Detect which cell encompasses the target text, then output its [x, y] center coordinate. 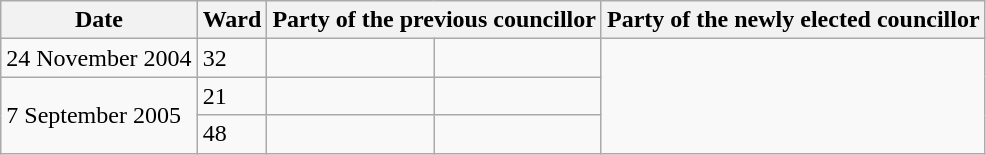
24 November 2004 [99, 58]
Party of the previous councillor [434, 20]
21 [232, 96]
Party of the newly elected councillor [793, 20]
32 [232, 58]
Ward [232, 20]
Date [99, 20]
48 [232, 134]
7 September 2005 [99, 115]
